Pinpoint the cell where the given text exists, returning its [x, y] midpoint coordinate. 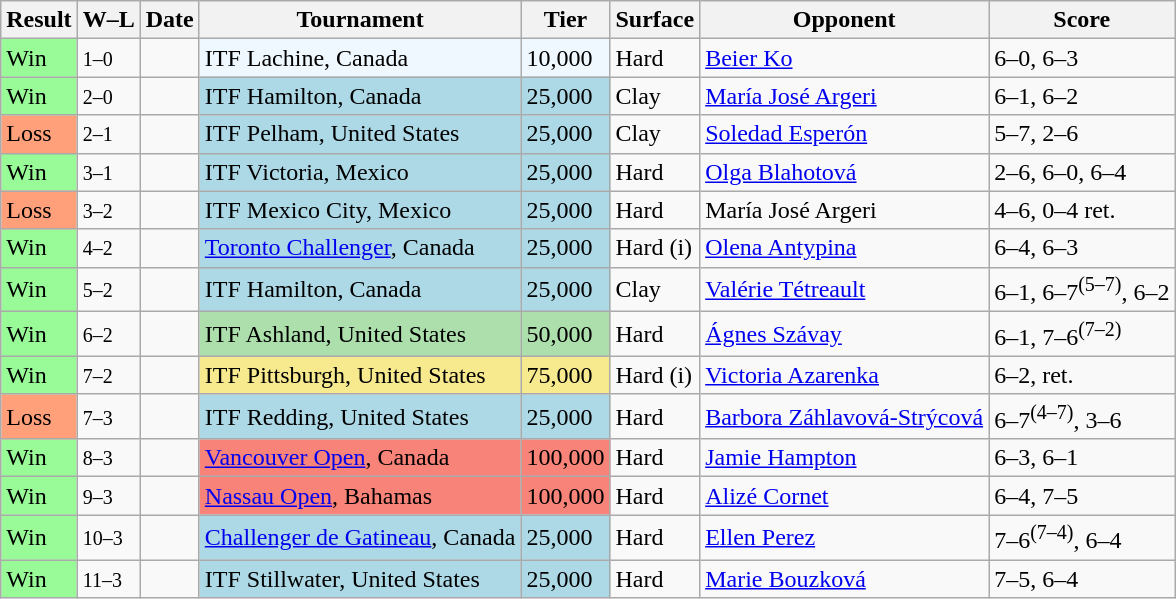
75,000 [566, 375]
Date [170, 20]
7–5, 6–4 [1082, 579]
ITF Victoria, Mexico [360, 172]
6–4, 7–5 [1082, 496]
Challenger de Gatineau, Canada [360, 538]
6–2 [108, 334]
6–7(4–7), 3–6 [1082, 416]
Beier Ko [844, 58]
7–2 [108, 375]
Vancouver Open, Canada [360, 458]
Score [1082, 20]
Marie Bouzková [844, 579]
5–2 [108, 290]
5–7, 2–6 [1082, 134]
2–1 [108, 134]
Alizé Cornet [844, 496]
ITF Ashland, United States [360, 334]
11–3 [108, 579]
7–3 [108, 416]
Surface [655, 20]
Ágnes Szávay [844, 334]
3–1 [108, 172]
Ellen Perez [844, 538]
Olena Antypina [844, 248]
ITF Lachine, Canada [360, 58]
6–0, 6–3 [1082, 58]
4–6, 0–4 ret. [1082, 210]
6–2, ret. [1082, 375]
Nassau Open, Bahamas [360, 496]
ITF Mexico City, Mexico [360, 210]
Opponent [844, 20]
ITF Pittsburgh, United States [360, 375]
Victoria Azarenka [844, 375]
6–1, 6–2 [1082, 96]
Tournament [360, 20]
6–1, 7–6(7–2) [1082, 334]
Toronto Challenger, Canada [360, 248]
3–2 [108, 210]
8–3 [108, 458]
7–6(7–4), 6–4 [1082, 538]
Olga Blahotová [844, 172]
ITF Stillwater, United States [360, 579]
6–4, 6–3 [1082, 248]
1–0 [108, 58]
Result [39, 20]
ITF Pelham, United States [360, 134]
10–3 [108, 538]
2–0 [108, 96]
Valérie Tétreault [844, 290]
Barbora Záhlavová-Strýcová [844, 416]
50,000 [566, 334]
Tier [566, 20]
4–2 [108, 248]
6–3, 6–1 [1082, 458]
6–1, 6–7(5–7), 6–2 [1082, 290]
Soledad Esperón [844, 134]
2–6, 6–0, 6–4 [1082, 172]
9–3 [108, 496]
10,000 [566, 58]
ITF Redding, United States [360, 416]
W–L [108, 20]
Jamie Hampton [844, 458]
